Return the [X, Y] coordinate for the center point of the cell that contains the specified text.  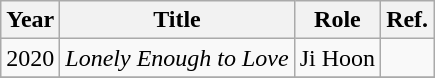
Lonely Enough to Love [177, 58]
2020 [30, 58]
Ji Hoon [337, 58]
Ref. [408, 20]
Title [177, 20]
Year [30, 20]
Role [337, 20]
